Return the (x, y) coordinate for the center point of the cell that contains the specified text.  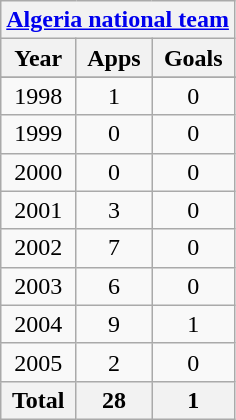
1999 (38, 134)
Year (38, 58)
2002 (38, 248)
9 (114, 324)
2005 (38, 362)
28 (114, 400)
2000 (38, 172)
2001 (38, 210)
Apps (114, 58)
Total (38, 400)
3 (114, 210)
1998 (38, 96)
Goals (193, 58)
2003 (38, 286)
2004 (38, 324)
2 (114, 362)
7 (114, 248)
6 (114, 286)
Algeria national team (118, 20)
